Return the [X, Y] coordinate for the center point of the cell that contains the specified text.  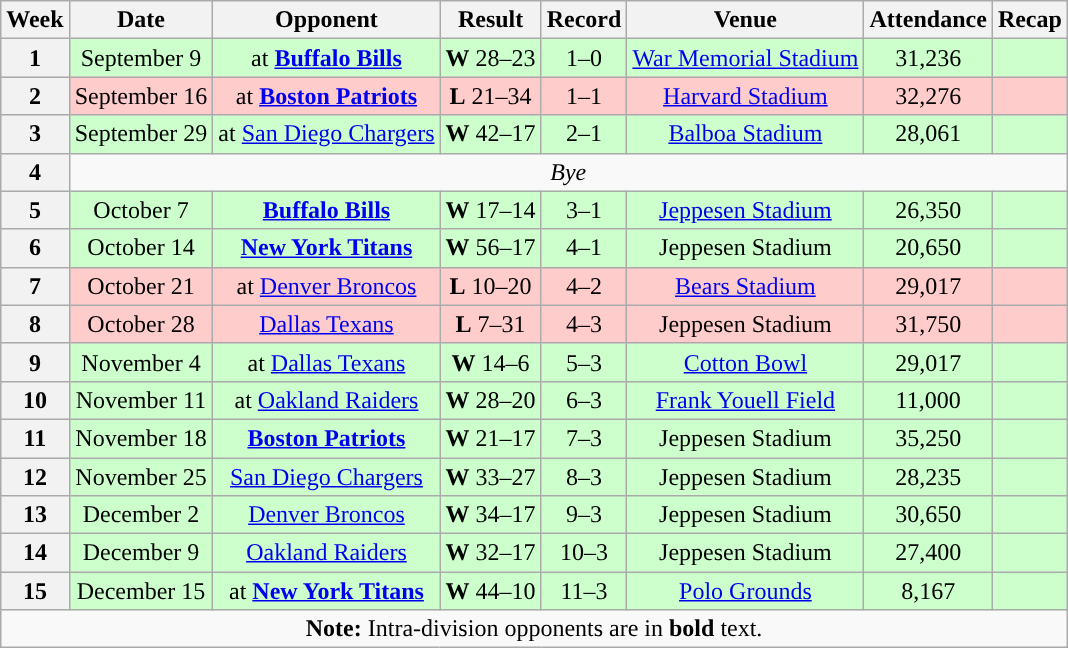
6–3 [584, 400]
War Memorial Stadium [746, 58]
8–3 [584, 477]
6 [35, 248]
1 [35, 58]
Balboa Stadium [746, 134]
4–3 [584, 324]
October 28 [141, 324]
Record [584, 20]
Attendance [928, 20]
October 21 [141, 286]
10–3 [584, 553]
30,650 [928, 515]
4–2 [584, 286]
W 14–6 [490, 362]
December 9 [141, 553]
Week [35, 20]
October 14 [141, 248]
28,061 [928, 134]
October 7 [141, 210]
L 10–20 [490, 286]
20,650 [928, 248]
Denver Broncos [326, 515]
Opponent [326, 20]
5 [35, 210]
2–1 [584, 134]
W 33–27 [490, 477]
Harvard Stadium [746, 96]
12 [35, 477]
Bears Stadium [746, 286]
31,750 [928, 324]
10 [35, 400]
9–3 [584, 515]
November 18 [141, 438]
Venue [746, 20]
Note: Intra-division opponents are in bold text. [534, 629]
W 34–17 [490, 515]
Oakland Raiders [326, 553]
4–1 [584, 248]
Recap [1030, 20]
3 [35, 134]
9 [35, 362]
27,400 [928, 553]
35,250 [928, 438]
W 28–20 [490, 400]
7 [35, 286]
2 [35, 96]
Buffalo Bills [326, 210]
at Oakland Raiders [326, 400]
L 21–34 [490, 96]
Dallas Texans [326, 324]
15 [35, 591]
September 29 [141, 134]
W 21–17 [490, 438]
November 11 [141, 400]
1–0 [584, 58]
7–3 [584, 438]
at Boston Patriots [326, 96]
Bye [568, 172]
W 32–17 [490, 553]
28,235 [928, 477]
September 16 [141, 96]
8,167 [928, 591]
4 [35, 172]
December 15 [141, 591]
8 [35, 324]
Date [141, 20]
11,000 [928, 400]
W 44–10 [490, 591]
W 28–23 [490, 58]
31,236 [928, 58]
Polo Grounds [746, 591]
Result [490, 20]
32,276 [928, 96]
November 25 [141, 477]
Cotton Bowl [746, 362]
11–3 [584, 591]
at Denver Broncos [326, 286]
at Buffalo Bills [326, 58]
Frank Youell Field [746, 400]
September 9 [141, 58]
3–1 [584, 210]
W 56–17 [490, 248]
14 [35, 553]
at Dallas Texans [326, 362]
26,350 [928, 210]
13 [35, 515]
11 [35, 438]
L 7–31 [490, 324]
at New York Titans [326, 591]
1–1 [584, 96]
December 2 [141, 515]
New York Titans [326, 248]
W 42–17 [490, 134]
W 17–14 [490, 210]
5–3 [584, 362]
at San Diego Chargers [326, 134]
November 4 [141, 362]
San Diego Chargers [326, 477]
Boston Patriots [326, 438]
